Identify which cell holds the provided text, then report its [X, Y] central coordinate. 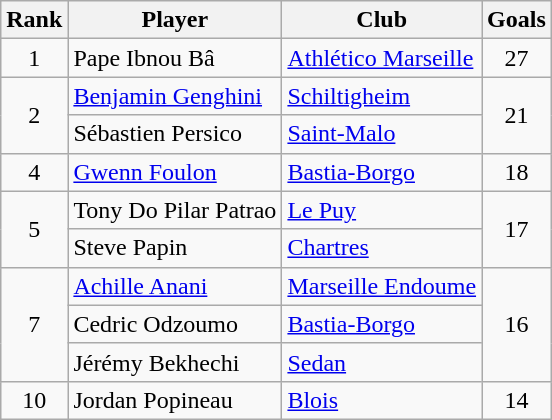
Le Puy [382, 210]
Goals [517, 20]
Player [175, 20]
21 [517, 115]
Athlético Marseille [382, 58]
Marseille Endoume [382, 286]
Achille Anani [175, 286]
Pape Ibnou Bâ [175, 58]
4 [34, 172]
Cedric Odzoumo [175, 324]
14 [517, 400]
2 [34, 115]
Club [382, 20]
Saint-Malo [382, 134]
Gwenn Foulon [175, 172]
18 [517, 172]
Benjamin Genghini [175, 96]
Sedan [382, 362]
Jérémy Bekhechi [175, 362]
1 [34, 58]
7 [34, 324]
Sébastien Persico [175, 134]
27 [517, 58]
Rank [34, 20]
Tony Do Pilar Patrao [175, 210]
5 [34, 229]
Blois [382, 400]
17 [517, 229]
10 [34, 400]
Jordan Popineau [175, 400]
16 [517, 324]
Chartres [382, 248]
Schiltigheim [382, 96]
Steve Papin [175, 248]
